Identify which cell holds the provided text, then report its (X, Y) central coordinate. 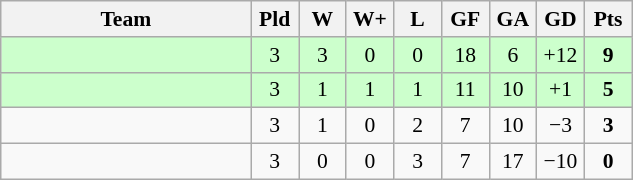
+1 (561, 90)
−3 (561, 126)
11 (465, 90)
−10 (561, 162)
18 (465, 55)
Pld (275, 19)
GA (513, 19)
17 (513, 162)
5 (608, 90)
2 (418, 126)
GD (561, 19)
9 (608, 55)
6 (513, 55)
GF (465, 19)
W (322, 19)
Pts (608, 19)
+12 (561, 55)
W+ (370, 19)
L (418, 19)
Team (126, 19)
